Provide the (x, y) coordinate of the cell's center where the given text is located.  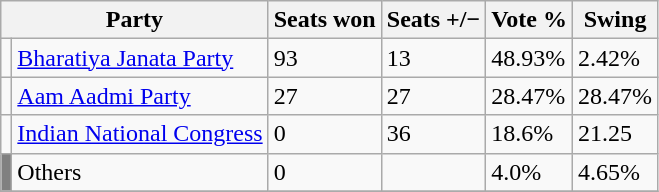
36 (433, 134)
Vote % (530, 20)
4.0% (530, 172)
Others (140, 172)
Aam Aadmi Party (140, 96)
13 (433, 58)
Bharatiya Janata Party (140, 58)
48.93% (530, 58)
2.42% (616, 58)
Party (134, 20)
Seats won (324, 20)
18.6% (530, 134)
93 (324, 58)
Indian National Congress (140, 134)
Swing (616, 20)
Seats +/− (433, 20)
21.25 (616, 134)
4.65% (616, 172)
